Capture the cell that displays the provided text and extract its (X, Y) central coordinate. 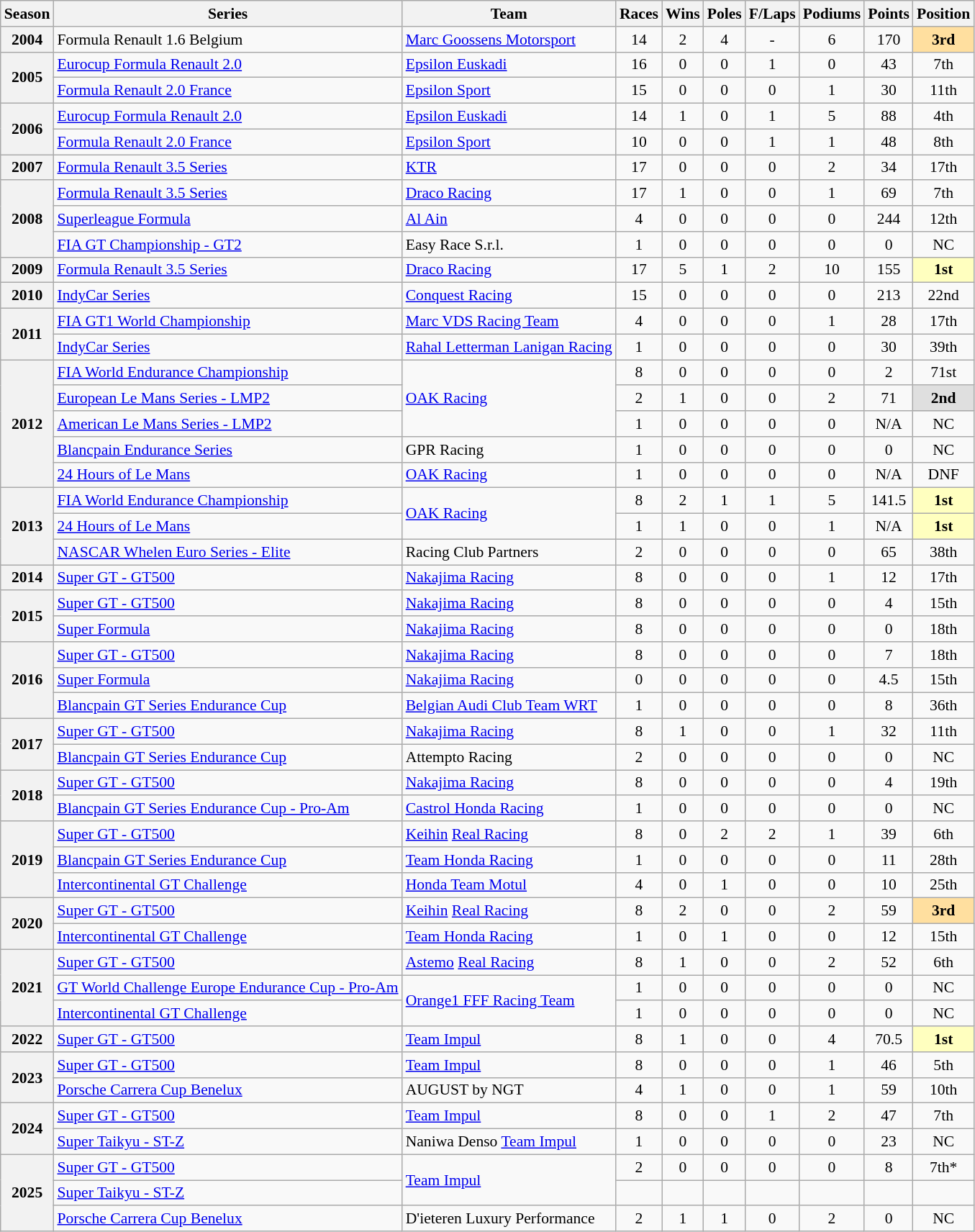
23 (889, 1142)
2025 (27, 1193)
2010 (27, 296)
36th (943, 706)
10th (943, 1090)
Easy Race S.r.l. (509, 245)
7th* (943, 1167)
2009 (27, 270)
Orange1 FFF Racing Team (509, 1000)
2016 (27, 681)
71st (943, 373)
F/Laps (773, 14)
2008 (27, 219)
2012 (27, 424)
244 (889, 219)
7 (889, 655)
Attempto Racing (509, 757)
2005 (27, 78)
88 (889, 117)
Podiums (832, 14)
47 (889, 1116)
Belgian Audi Club Team WRT (509, 706)
2014 (27, 578)
GT World Challenge Europe Endurance Cup - Pro-Am (227, 988)
American Le Mans Series - LMP2 (227, 424)
22nd (943, 296)
2019 (27, 859)
11 (889, 860)
Rahal Letterman Lanigan Racing (509, 347)
2004 (27, 40)
19th (943, 783)
Season (27, 14)
Al Ain (509, 219)
2006 (27, 130)
Position (943, 14)
2007 (27, 168)
Marc VDS Racing Team (509, 322)
Honda Team Motul (509, 885)
28th (943, 860)
Formula Renault 1.6 Belgium (227, 40)
6 (832, 40)
2021 (27, 987)
69 (889, 194)
2013 (27, 527)
Conquest Racing (509, 296)
32 (889, 732)
2011 (27, 334)
FIA GT Championship - GT2 (227, 245)
KTR (509, 168)
Team (509, 14)
D'ieteren Luxury Performance (509, 1219)
2022 (27, 1039)
28 (889, 322)
71 (889, 399)
38th (943, 552)
Poles (725, 14)
34 (889, 168)
46 (889, 1065)
4th (943, 117)
2020 (27, 924)
Blancpain Endurance Series (227, 450)
2023 (27, 1078)
Naniwa Denso Team Impul (509, 1142)
- (773, 40)
39th (943, 347)
Superleague Formula (227, 219)
2015 (27, 616)
Astemo Real Racing (509, 962)
16 (639, 65)
AUGUST by NGT (509, 1090)
12th (943, 219)
5th (943, 1065)
2017 (27, 744)
8th (943, 142)
170 (889, 40)
Series (227, 14)
Blancpain GT Series Endurance Cup - Pro-Am (227, 809)
NASCAR Whelen Euro Series - Elite (227, 552)
GPR Racing (509, 450)
Racing Club Partners (509, 552)
FIA GT1 World Championship (227, 322)
48 (889, 142)
Castrol Honda Racing (509, 809)
European Le Mans Series - LMP2 (227, 399)
141.5 (889, 501)
70.5 (889, 1039)
2nd (943, 399)
2024 (27, 1128)
52 (889, 962)
Wins (683, 14)
65 (889, 552)
Marc Goossens Motorsport (509, 40)
Races (639, 14)
43 (889, 65)
155 (889, 270)
213 (889, 296)
DNF (943, 475)
39 (889, 834)
4.5 (889, 680)
Points (889, 14)
25th (943, 885)
2018 (27, 796)
